From the cell containing the given text, extract its center point as (X, Y) coordinate. 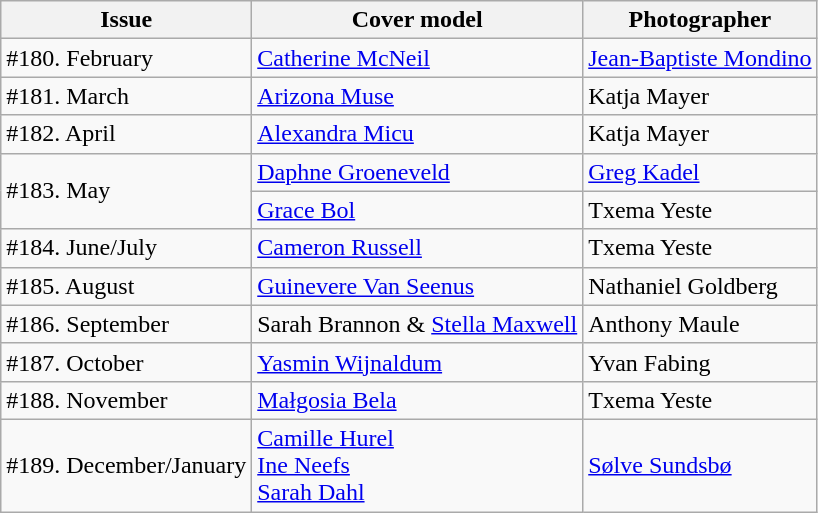
Yvan Fabing (700, 362)
Sarah Brannon & Stella Maxwell (418, 324)
#186. September (126, 324)
Issue (126, 20)
#185. August (126, 286)
#182. April (126, 134)
Alexandra Micu (418, 134)
#181. March (126, 96)
Greg Kadel (700, 172)
Guinevere Van Seenus (418, 286)
Anthony Maule (700, 324)
Catherine McNeil (418, 58)
Nathaniel Goldberg (700, 286)
Sølve Sundsbø (700, 465)
#184. June/July (126, 248)
Jean-Baptiste Mondino (700, 58)
#189. December/January (126, 465)
Małgosia Bela (418, 400)
Cover model (418, 20)
#188. November (126, 400)
Arizona Muse (418, 96)
Photographer (700, 20)
Daphne Groeneveld (418, 172)
Cameron Russell (418, 248)
Yasmin Wijnaldum (418, 362)
#183. May (126, 191)
#187. October (126, 362)
Camille HurelIne NeefsSarah Dahl (418, 465)
#180. February (126, 58)
Grace Bol (418, 210)
